Locate the cell with the specified text and output its (X, Y) center coordinate. 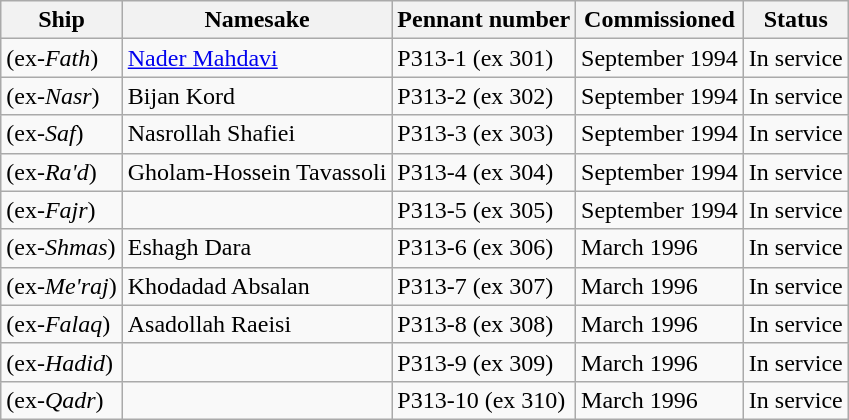
(ex-Ra'd) (62, 172)
Asadollah Raeisi (257, 324)
P313-7 (ex 307) (484, 286)
Ship (62, 20)
(ex-Me'raj) (62, 286)
P313-5 (ex 305) (484, 210)
(ex-Fajr) (62, 210)
P313-4 (ex 304) (484, 172)
(ex-Falaq) (62, 324)
Commissioned (660, 20)
P313-3 (ex 303) (484, 134)
P313-8 (ex 308) (484, 324)
Gholam-Hossein Tavassoli (257, 172)
Pennant number (484, 20)
P313-1 (ex 301) (484, 58)
Khodadad Absalan (257, 286)
(ex-Saf) (62, 134)
(ex-Shmas) (62, 248)
Eshagh Dara (257, 248)
P313-6 (ex 306) (484, 248)
Namesake (257, 20)
(ex-Fath) (62, 58)
(ex-Nasr) (62, 96)
P313-10 (ex 310) (484, 400)
Status (796, 20)
Bijan Kord (257, 96)
P313-2 (ex 302) (484, 96)
(ex-Hadid) (62, 362)
Nader Mahdavi (257, 58)
Nasrollah Shafiei (257, 134)
P313-9 (ex 309) (484, 362)
(ex-Qadr) (62, 400)
